Pinpoint the cell where the given text exists, returning its (x, y) midpoint coordinate. 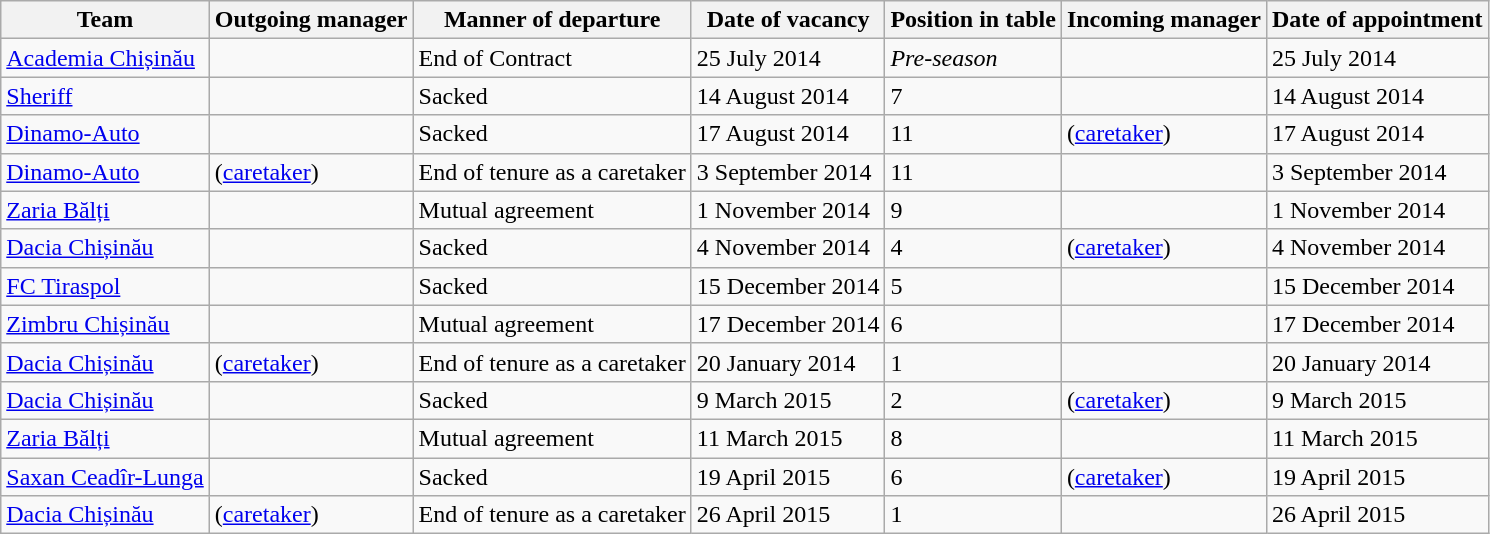
Team (106, 20)
Zimbru Chișinău (106, 324)
5 (973, 286)
Outgoing manager (311, 20)
9 (973, 210)
Incoming manager (1164, 20)
Date of vacancy (788, 20)
Manner of departure (552, 20)
4 (973, 248)
8 (973, 438)
Academia Chișinău (106, 58)
7 (973, 96)
End of Contract (552, 58)
2 (973, 400)
Date of appointment (1377, 20)
Pre-season (973, 58)
Position in table (973, 20)
FC Tiraspol (106, 286)
Sheriff (106, 96)
Saxan Ceadîr-Lunga (106, 477)
